Return [X, Y] of the center of cell containing provided text 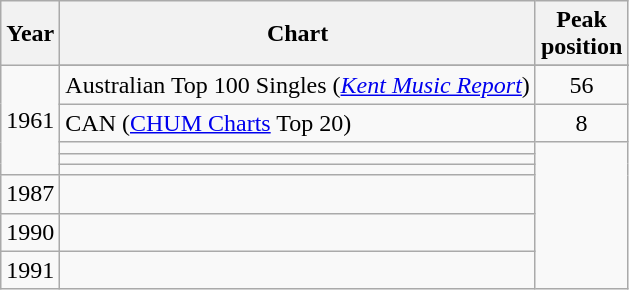
Australian Top 100 Singles (Kent Music Report) [298, 85]
8 [581, 123]
Chart [298, 34]
Year [30, 34]
CAN (CHUM Charts Top 20) [298, 123]
56 [581, 85]
1961 [30, 120]
1990 [30, 232]
1987 [30, 194]
1991 [30, 270]
Peakposition [581, 34]
